For the text-containing cell, return its midpoint in (X, Y) coordinate format. 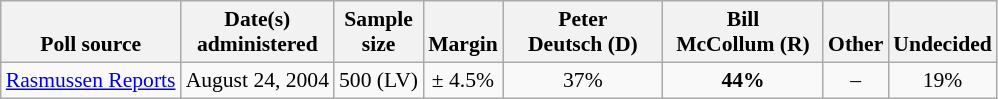
± 4.5% (463, 80)
– (856, 80)
37% (583, 80)
44% (743, 80)
BillMcCollum (R) (743, 32)
Poll source (91, 32)
Date(s)administered (258, 32)
Undecided (942, 32)
August 24, 2004 (258, 80)
500 (LV) (378, 80)
Rasmussen Reports (91, 80)
Other (856, 32)
PeterDeutsch (D) (583, 32)
Margin (463, 32)
19% (942, 80)
Samplesize (378, 32)
